Identify which cell holds the provided text, then report its (x, y) central coordinate. 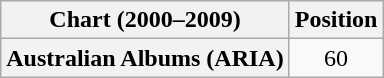
60 (336, 58)
Chart (2000–2009) (145, 20)
Position (336, 20)
Australian Albums (ARIA) (145, 58)
